Determine the (x, y) coordinate at the center of the cell enclosing the given text.  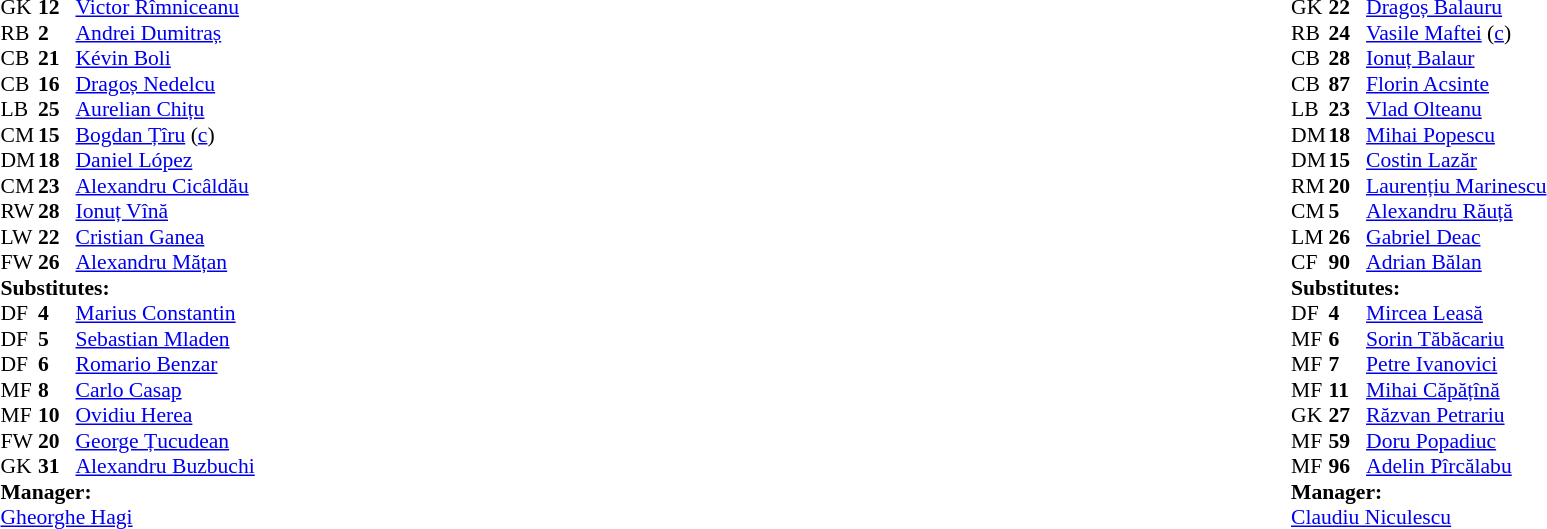
Alexandru Cicâldău (166, 186)
Romario Benzar (166, 365)
Adrian Bălan (1456, 263)
Ovidiu Herea (166, 415)
CF (1310, 263)
Laurențiu Marinescu (1456, 186)
8 (57, 390)
Petre Ivanovici (1456, 365)
Mircea Leasă (1456, 313)
11 (1348, 390)
George Țucudean (166, 441)
16 (57, 84)
25 (57, 109)
31 (57, 467)
Costin Lazăr (1456, 161)
7 (1348, 365)
Cristian Ganea (166, 237)
Mihai Popescu (1456, 135)
Vasile Maftei (c) (1456, 33)
10 (57, 415)
Alexandru Buzbuchi (166, 467)
Kévin Boli (166, 59)
RM (1310, 186)
2 (57, 33)
Ionuț Balaur (1456, 59)
90 (1348, 263)
Vlad Olteanu (1456, 109)
Ionuț Vînă (166, 211)
Mihai Căpățînă (1456, 390)
Răzvan Petrariu (1456, 415)
Florin Acsinte (1456, 84)
Dragoș Nedelcu (166, 84)
Sebastian Mladen (166, 339)
Gabriel Deac (1456, 237)
96 (1348, 467)
59 (1348, 441)
Andrei Dumitraș (166, 33)
22 (57, 237)
21 (57, 59)
LW (19, 237)
Doru Popadiuc (1456, 441)
Alexandru Răuță (1456, 211)
Sorin Tăbăcariu (1456, 339)
87 (1348, 84)
Marius Constantin (166, 313)
Alexandru Mățan (166, 263)
Adelin Pîrcălabu (1456, 467)
LM (1310, 237)
Carlo Casap (166, 390)
RW (19, 211)
Aurelian Chițu (166, 109)
Daniel López (166, 161)
Bogdan Țîru (c) (166, 135)
24 (1348, 33)
27 (1348, 415)
